Scan for the cell matching the given text and deliver its [x, y] coordinate at center. 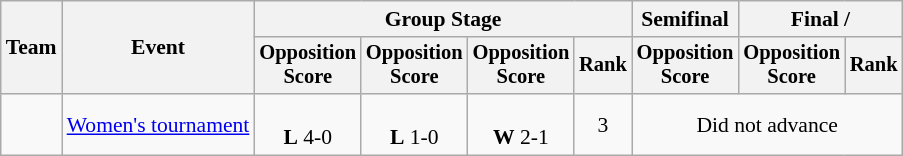
Did not advance [768, 124]
Semifinal [686, 19]
L 1-0 [414, 124]
Women's tournament [158, 124]
W 2-1 [522, 124]
Group Stage [442, 19]
Team [32, 48]
Final / [820, 19]
L 4-0 [308, 124]
Event [158, 48]
3 [603, 124]
